Capture the cell that displays the provided text and extract its (X, Y) central coordinate. 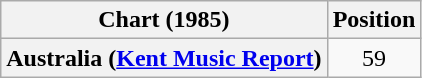
59 (374, 58)
Chart (1985) (164, 20)
Australia (Kent Music Report) (164, 58)
Position (374, 20)
